Capture the cell that displays the provided text and extract its (x, y) central coordinate. 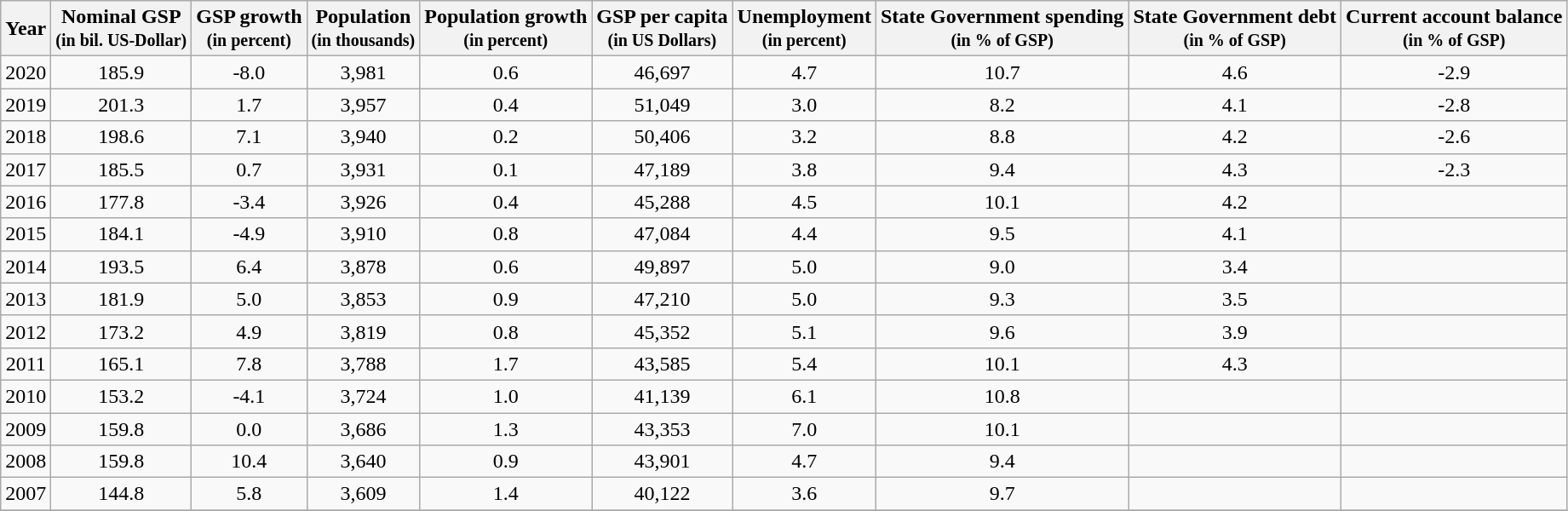
173.2 (121, 331)
0.7 (249, 169)
9.3 (1002, 299)
3,788 (363, 364)
0.0 (249, 428)
3,819 (363, 331)
165.1 (121, 364)
40,122 (663, 494)
3,686 (363, 428)
47,189 (663, 169)
153.2 (121, 396)
-2.9 (1455, 72)
2020 (26, 72)
41,139 (663, 396)
GSP growth(in percent) (249, 29)
2010 (26, 396)
Nominal GSP(in bil. US-Dollar) (121, 29)
State Government debt(in % of GSP) (1235, 29)
2013 (26, 299)
46,697 (663, 72)
-8.0 (249, 72)
8.8 (1002, 137)
7.1 (249, 137)
GSP per capita(in US Dollars) (663, 29)
47,210 (663, 299)
2019 (26, 105)
3.2 (804, 137)
8.2 (1002, 105)
3,724 (363, 396)
3.9 (1235, 331)
0.1 (506, 169)
-4.9 (249, 234)
Population growth(in percent) (506, 29)
43,353 (663, 428)
181.9 (121, 299)
Current account balance(in % of GSP) (1455, 29)
Year (26, 29)
49,897 (663, 267)
2009 (26, 428)
3,878 (363, 267)
4.5 (804, 202)
1.0 (506, 396)
1.3 (506, 428)
45,288 (663, 202)
45,352 (663, 331)
5.4 (804, 364)
6.4 (249, 267)
198.6 (121, 137)
51,049 (663, 105)
3,957 (363, 105)
3,926 (363, 202)
2017 (26, 169)
10.7 (1002, 72)
2012 (26, 331)
9.6 (1002, 331)
4.4 (804, 234)
3,853 (363, 299)
50,406 (663, 137)
2008 (26, 462)
2016 (26, 202)
185.9 (121, 72)
9.7 (1002, 494)
2007 (26, 494)
9.0 (1002, 267)
3,640 (363, 462)
2011 (26, 364)
-4.1 (249, 396)
-2.3 (1455, 169)
6.1 (804, 396)
Population(in thousands) (363, 29)
3.4 (1235, 267)
9.5 (1002, 234)
201.3 (121, 105)
47,084 (663, 234)
10.8 (1002, 396)
5.1 (804, 331)
43,585 (663, 364)
10.4 (249, 462)
184.1 (121, 234)
193.5 (121, 267)
144.8 (121, 494)
177.8 (121, 202)
2015 (26, 234)
4.9 (249, 331)
3,910 (363, 234)
-2.6 (1455, 137)
2018 (26, 137)
1.4 (506, 494)
-3.4 (249, 202)
7.8 (249, 364)
4.6 (1235, 72)
0.2 (506, 137)
3.6 (804, 494)
2014 (26, 267)
3.8 (804, 169)
3,981 (363, 72)
3.5 (1235, 299)
3.0 (804, 105)
3,931 (363, 169)
3,609 (363, 494)
7.0 (804, 428)
185.5 (121, 169)
-2.8 (1455, 105)
43,901 (663, 462)
State Government spending(in % of GSP) (1002, 29)
5.8 (249, 494)
Unemployment(in percent) (804, 29)
3,940 (363, 137)
